Find where the given text appears and provide that cell's center as [X, Y] coordinate. 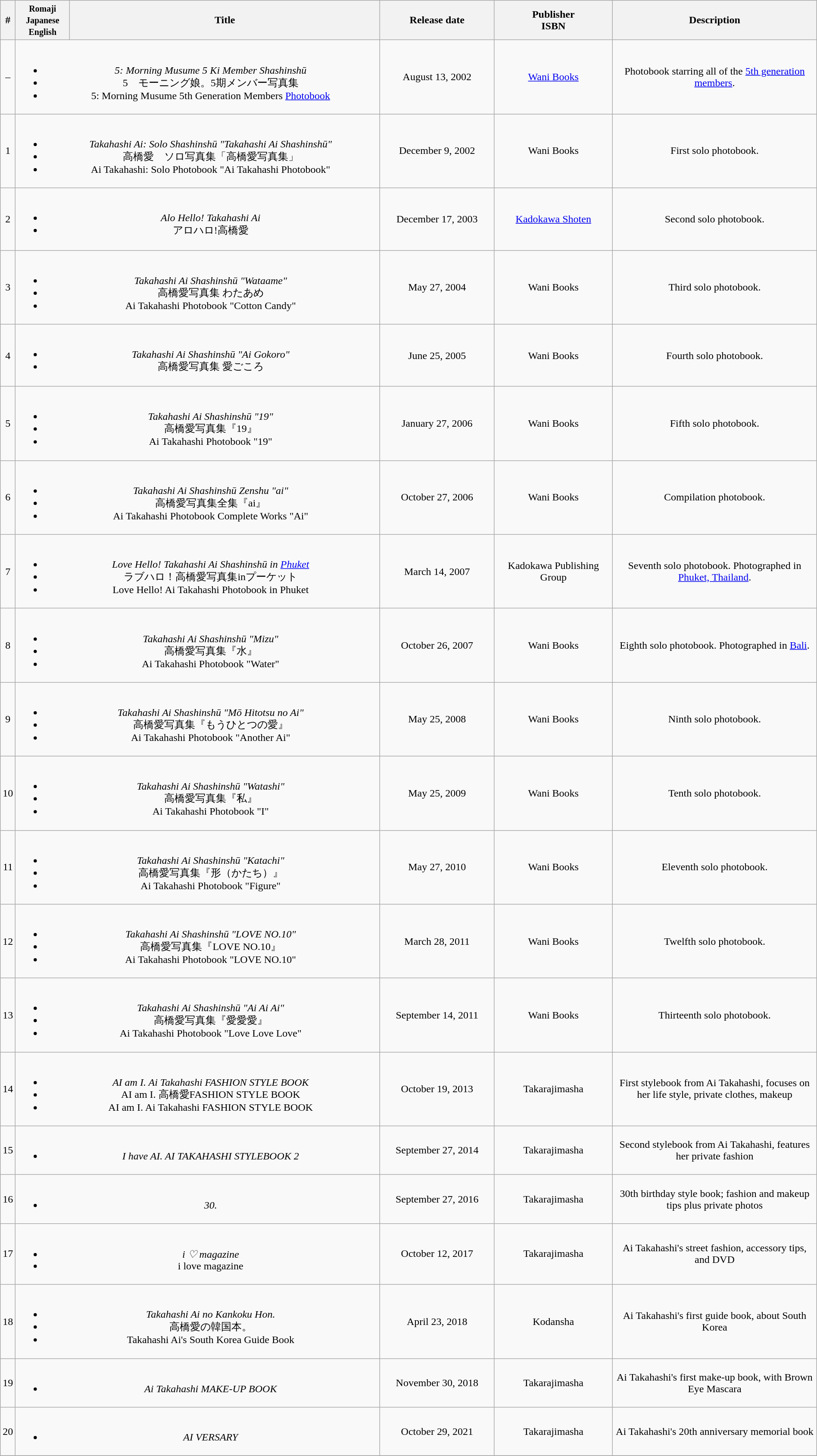
First solo photobook. [715, 151]
– [8, 77]
Ai Takahashi's street fashion, accessory tips, and DVD [715, 1254]
Takahashi Ai no Kankoku Hon.高橋愛の韓国本。Takahashi Ai's South Korea Guide Book [198, 1322]
Twelfth solo photobook. [715, 941]
17 [8, 1254]
Alo Hello! Takahashi Aiアロハロ!高橋愛 [198, 219]
November 30, 2018 [437, 1383]
October 27, 2006 [437, 497]
First stylebook from Ai Takahashi, focuses on her life style, private clothes, makeup [715, 1089]
1 [8, 151]
15 [8, 1150]
Ai Takahashi's 20th anniversary memorial book [715, 1432]
13 [8, 1015]
11 [8, 867]
Takahashi Ai Shashinshū Zenshu "ai"高橋愛写真集全集『ai』Ai Takahashi Photobook Complete Works "Ai" [198, 497]
March 28, 2011 [437, 941]
3 [8, 287]
8 [8, 645]
Takahashi Ai Shashinshū "Mō Hitotsu no Ai"高橋愛写真集『もうひとつの愛』Ai Takahashi Photobook "Another Ai" [198, 719]
Takahashi Ai Shashinshū "LOVE NO.10"高橋愛写真集『LOVE NO.10』Ai Takahashi Photobook "LOVE NO.10" [198, 941]
30. [198, 1199]
Eighth solo photobook. Photographed in Bali. [715, 645]
5: Morning Musume 5 Ki Member Shashinshū5 モーニング娘。5期メンバー写真集5: Morning Musume 5th Generation Members Photobook [198, 77]
June 25, 2005 [437, 355]
September 27, 2016 [437, 1199]
Eleventh solo photobook. [715, 867]
Compilation photobook. [715, 497]
Love Hello! Takahashi Ai Shashinshū in Phuketラブハロ！高橋愛写真集inプーケットLove Hello! Ai Takahashi Photobook in Phuket [198, 572]
Description [715, 20]
May 25, 2008 [437, 719]
Takahashi Ai Shashinshū "19"高橋愛写真集『19』Ai Takahashi Photobook "19" [198, 424]
May 25, 2009 [437, 793]
RomajiJapaneseEnglish [43, 20]
PublisherISBN [553, 20]
Ai Takahashi's first guide book, about South Korea [715, 1322]
Title [225, 20]
7 [8, 572]
October 12, 2017 [437, 1254]
2 [8, 219]
Third solo photobook. [715, 287]
I have AI. AI TAKAHASHI STYLEBOOK 2 [198, 1150]
October 29, 2021 [437, 1432]
Kadokawa Publishing Group [553, 572]
Ai Takahashi's first make-up book, with Brown Eye Mascara [715, 1383]
14 [8, 1089]
9 [8, 719]
Ninth solo photobook. [715, 719]
Takahashi Ai Shashinshū "Ai Ai Ai"高橋愛写真集『愛愛愛』Ai Takahashi Photobook "Love Love Love" [198, 1015]
20 [8, 1432]
April 23, 2018 [437, 1322]
i ♡ magazinei love magazine [198, 1254]
January 27, 2006 [437, 424]
10 [8, 793]
Tenth solo photobook. [715, 793]
May 27, 2010 [437, 867]
AI VERSARY [198, 1432]
Takahashi Ai: Solo Shashinshū "Takahashi Ai Shashinshū"高橋愛 ソロ写真集「高橋愛写真集」Ai Takahashi: Solo Photobook "Ai Takahashi Photobook" [198, 151]
Release date [437, 20]
19 [8, 1383]
May 27, 2004 [437, 287]
December 17, 2003 [437, 219]
Second stylebook from Ai Takahashi, features her private fashion [715, 1150]
December 9, 2002 [437, 151]
6 [8, 497]
# [8, 20]
Takahashi Ai Shashinshū "Ai Gokoro"高橋愛写真集 愛ごころ [198, 355]
Takahashi Ai Shashinshū "Wataame"高橋愛写真集 わたあめAi Takahashi Photobook "Cotton Candy" [198, 287]
Seventh solo photobook. Photographed in Phuket, Thailand. [715, 572]
12 [8, 941]
September 27, 2014 [437, 1150]
AI am I. Ai Takahashi FASHION STYLE BOOKAI am I. 高橋愛FASHION STYLE BOOKAI am I. Ai Takahashi FASHION STYLE BOOK [198, 1089]
October 19, 2013 [437, 1089]
Photobook starring all of the 5th generation members. [715, 77]
Kodansha [553, 1322]
30th birthday style book; fashion and makeup tips plus private photos [715, 1199]
Fourth solo photobook. [715, 355]
Second solo photobook. [715, 219]
Fifth solo photobook. [715, 424]
Thirteenth solo photobook. [715, 1015]
August 13, 2002 [437, 77]
18 [8, 1322]
Takahashi Ai Shashinshū "Watashi"高橋愛写真集『私』Ai Takahashi Photobook "I" [198, 793]
Takahashi Ai Shashinshū "Katachi"高橋愛写真集『形（かたち）』Ai Takahashi Photobook "Figure" [198, 867]
4 [8, 355]
5 [8, 424]
September 14, 2011 [437, 1015]
Takahashi Ai Shashinshū "Mizu"高橋愛写真集『水』Ai Takahashi Photobook "Water" [198, 645]
16 [8, 1199]
October 26, 2007 [437, 645]
Kadokawa Shoten [553, 219]
March 14, 2007 [437, 572]
Ai Takahashi MAKE-UP BOOK [198, 1383]
